Pinpoint the cell where the given text exists, returning its (X, Y) midpoint coordinate. 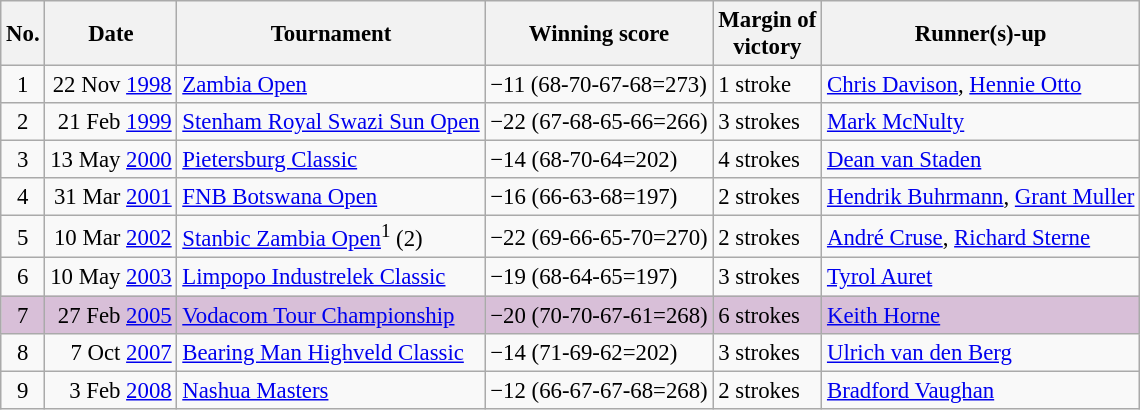
Date (111, 34)
10 Mar 2002 (111, 237)
Bradford Vaughan (981, 390)
Bearing Man Highveld Classic (331, 352)
−20 (70-70-67-61=268) (599, 315)
9 (23, 390)
No. (23, 34)
−22 (69-66-65-70=270) (599, 237)
7 Oct 2007 (111, 352)
Tyrol Auret (981, 277)
FNB Botswana Open (331, 197)
Pietersburg Classic (331, 160)
−12 (66-67-67-68=268) (599, 390)
27 Feb 2005 (111, 315)
Vodacom Tour Championship (331, 315)
Runner(s)-up (981, 34)
Zambia Open (331, 85)
31 Mar 2001 (111, 197)
4 strokes (768, 160)
21 Feb 1999 (111, 122)
Stanbic Zambia Open1 (2) (331, 237)
Hendrik Buhrmann, Grant Muller (981, 197)
Chris Davison, Hennie Otto (981, 85)
Limpopo Industrelek Classic (331, 277)
6 (23, 277)
−16 (66-63-68=197) (599, 197)
3 (23, 160)
Nashua Masters (331, 390)
André Cruse, Richard Sterne (981, 237)
Margin ofvictory (768, 34)
7 (23, 315)
4 (23, 197)
1 (23, 85)
Mark McNulty (981, 122)
6 strokes (768, 315)
3 Feb 2008 (111, 390)
Winning score (599, 34)
13 May 2000 (111, 160)
−11 (68-70-67-68=273) (599, 85)
Ulrich van den Berg (981, 352)
Keith Horne (981, 315)
−14 (71-69-62=202) (599, 352)
8 (23, 352)
2 (23, 122)
10 May 2003 (111, 277)
−19 (68-64-65=197) (599, 277)
Dean van Staden (981, 160)
−22 (67-68-65-66=266) (599, 122)
1 stroke (768, 85)
Tournament (331, 34)
−14 (68-70-64=202) (599, 160)
Stenham Royal Swazi Sun Open (331, 122)
5 (23, 237)
22 Nov 1998 (111, 85)
